Capture the cell that displays the provided text and extract its [X, Y] central coordinate. 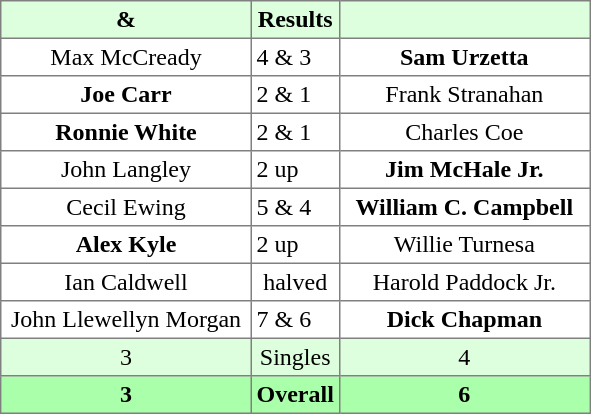
halved [295, 282]
Dick Chapman [464, 320]
John Langley [126, 170]
John Llewellyn Morgan [126, 320]
& [126, 20]
Ian Caldwell [126, 282]
Singles [295, 357]
Cecil Ewing [126, 207]
Results [295, 20]
4 & 3 [295, 57]
Willie Turnesa [464, 245]
Frank Stranahan [464, 95]
Overall [295, 395]
Max McCready [126, 57]
Jim McHale Jr. [464, 170]
Alex Kyle [126, 245]
Charles Coe [464, 132]
4 [464, 357]
6 [464, 395]
7 & 6 [295, 320]
5 & 4 [295, 207]
Ronnie White [126, 132]
Joe Carr [126, 95]
William C. Campbell [464, 207]
Harold Paddock Jr. [464, 282]
Sam Urzetta [464, 57]
